From the cell containing the given text, extract its center point as (x, y) coordinate. 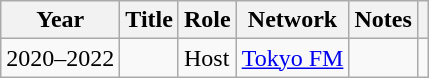
Title (150, 20)
Network (292, 20)
Tokyo FM (292, 58)
2020–2022 (60, 58)
Year (60, 20)
Role (207, 20)
Host (207, 58)
Notes (383, 20)
